Pinpoint the cell where the given text exists, returning its [x, y] midpoint coordinate. 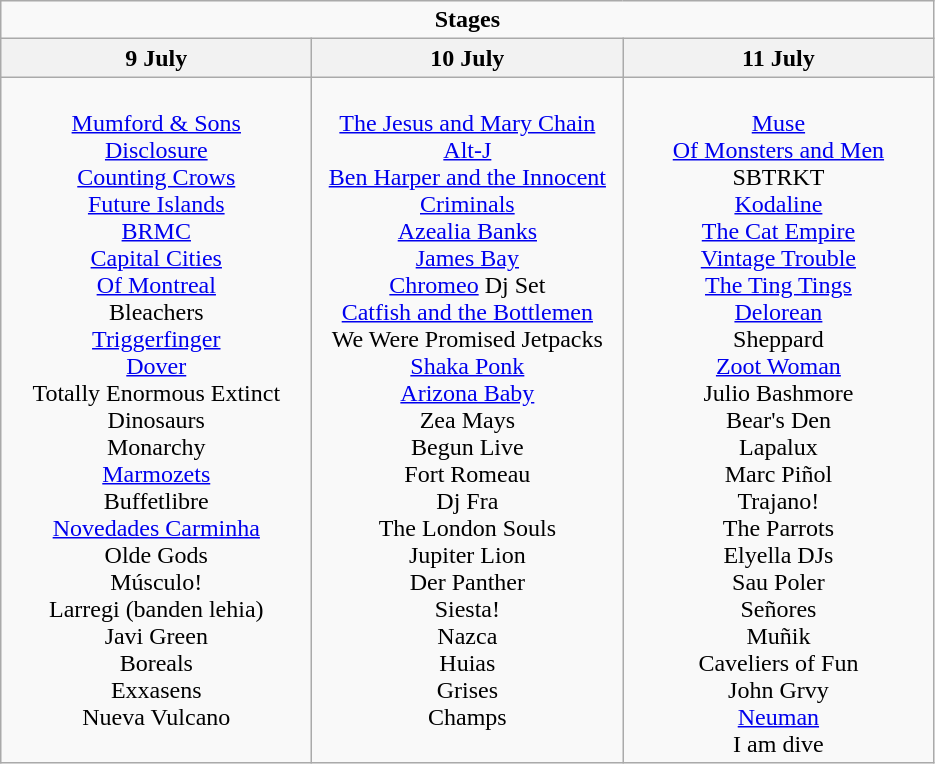
11 July [778, 58]
9 July [156, 58]
10 July [468, 58]
Stages [468, 20]
